Scan for the cell matching the given text and deliver its [x, y] coordinate at center. 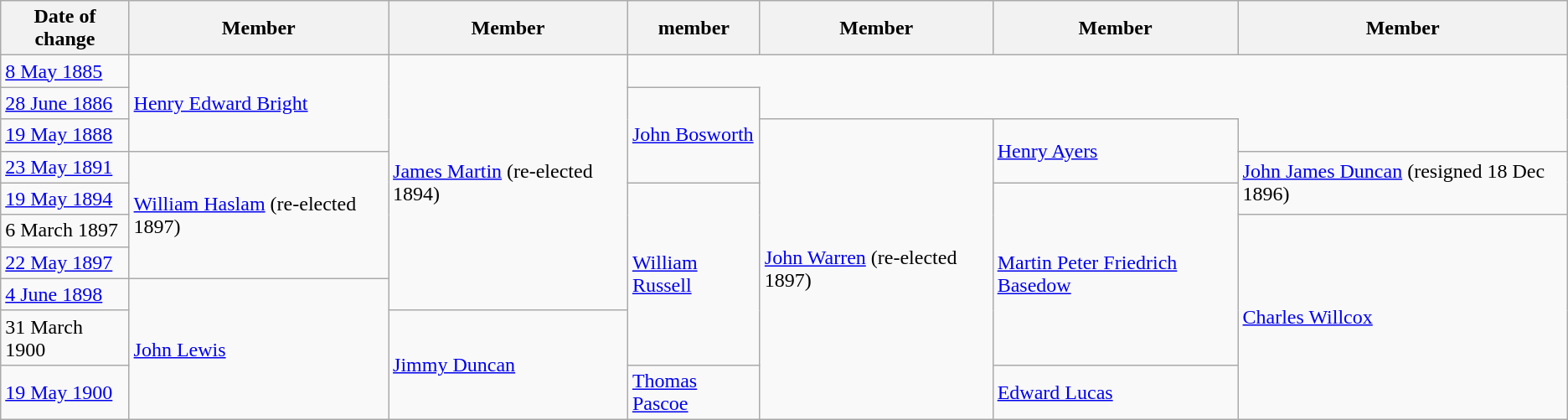
John Lewis [259, 349]
8 May 1885 [65, 71]
Henry Ayers [1116, 151]
19 May 1888 [65, 135]
4 June 1898 [65, 294]
Charles Willcox [1402, 317]
William Haslam (re-elected 1897) [259, 215]
6 March 1897 [65, 231]
Henry Edward Bright [259, 103]
Jimmy Duncan [508, 365]
John James Duncan (resigned 18 Dec 1896) [1402, 183]
28 June 1886 [65, 103]
31 March 1900 [65, 337]
member [694, 29]
23 May 1891 [65, 167]
John Bosworth [694, 135]
19 May 1894 [65, 199]
Martin Peter Friedrich Basedow [1116, 273]
James Martin (re-elected 1894) [508, 183]
Date of change [65, 29]
22 May 1897 [65, 262]
19 May 1900 [65, 392]
Edward Lucas [1116, 392]
John Warren (re-elected 1897) [876, 269]
Thomas Pascoe [694, 392]
William Russell [694, 273]
